From the cell containing the given text, extract its center point as [X, Y] coordinate. 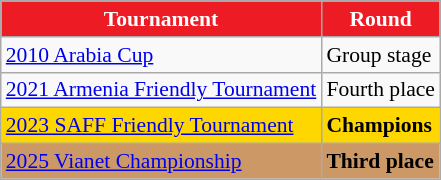
2023 SAFF Friendly Tournament [162, 126]
2010 Arabia Cup [162, 55]
Group stage [380, 55]
Round [380, 19]
Fourth place [380, 90]
Tournament [162, 19]
Third place [380, 162]
2021 Armenia Friendly Tournament [162, 90]
Champions [380, 126]
2025 Vianet Championship [162, 162]
